Search for the cell housing the specified text and yield its [x, y] center coordinate. 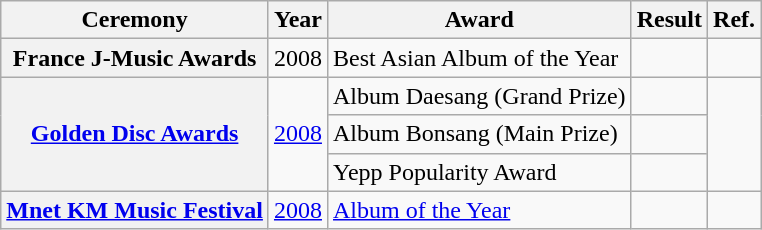
Album Daesang (Grand Prize) [479, 96]
Best Asian Album of the Year [479, 58]
Award [479, 20]
Yepp Popularity Award [479, 172]
Result [669, 20]
Album Bonsang (Main Prize) [479, 134]
Golden Disc Awards [135, 134]
Album of the Year [479, 210]
Ref. [734, 20]
Mnet KM Music Festival [135, 210]
France J-Music Awards [135, 58]
Year [298, 20]
Ceremony [135, 20]
